Identify which cell holds the provided text, then report its [X, Y] central coordinate. 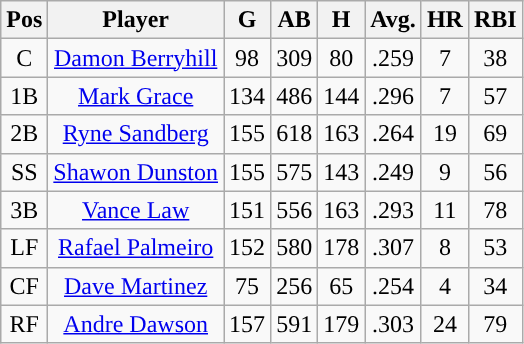
Pos [24, 20]
38 [495, 58]
134 [248, 96]
151 [248, 210]
Andre Dawson [136, 324]
.249 [394, 172]
Dave Martinez [136, 286]
79 [495, 324]
4 [444, 286]
G [248, 20]
AB [294, 20]
256 [294, 286]
SS [24, 172]
11 [444, 210]
57 [495, 96]
309 [294, 58]
.296 [394, 96]
9 [444, 172]
78 [495, 210]
.307 [394, 248]
556 [294, 210]
98 [248, 58]
178 [342, 248]
65 [342, 286]
618 [294, 134]
179 [342, 324]
Vance Law [136, 210]
591 [294, 324]
152 [248, 248]
75 [248, 286]
56 [495, 172]
34 [495, 286]
Damon Berryhill [136, 58]
.264 [394, 134]
144 [342, 96]
19 [444, 134]
575 [294, 172]
80 [342, 58]
CF [24, 286]
RF [24, 324]
C [24, 58]
53 [495, 248]
HR [444, 20]
580 [294, 248]
.259 [394, 58]
24 [444, 324]
Ryne Sandberg [136, 134]
.303 [394, 324]
RBI [495, 20]
H [342, 20]
Rafael Palmeiro [136, 248]
.254 [394, 286]
1B [24, 96]
LF [24, 248]
69 [495, 134]
143 [342, 172]
2B [24, 134]
Mark Grace [136, 96]
Player [136, 20]
8 [444, 248]
486 [294, 96]
157 [248, 324]
Avg. [394, 20]
Shawon Dunston [136, 172]
3B [24, 210]
.293 [394, 210]
